Determine the [x, y] coordinate at the center of the cell enclosing the given text.  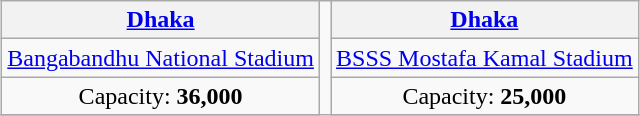
Capacity: 25,000 [484, 96]
Capacity: 36,000 [161, 96]
Bangabandhu National Stadium [161, 58]
BSSS Mostafa Kamal Stadium [484, 58]
